Capture the cell that displays the provided text and extract its [X, Y] central coordinate. 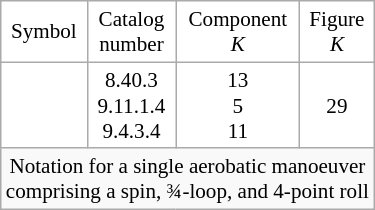
Symbol [44, 32]
13511 [238, 105]
Notation for a single aerobatic manoeuver comprising a spin, ¾-loop, and 4-point roll [188, 178]
Catalognumber [132, 32]
29 [337, 105]
ComponentK [238, 32]
FigureK [337, 32]
8.40.39.11.1.49.4.3.4 [132, 105]
